Locate the cell with the specified text and output its (X, Y) center coordinate. 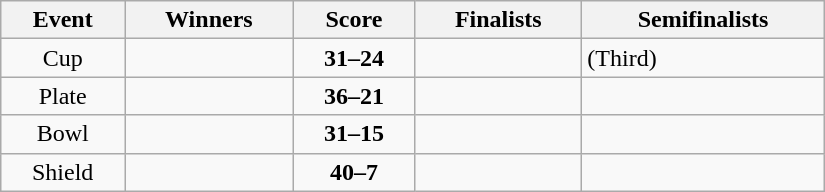
Bowl (63, 134)
36–21 (354, 96)
Finalists (498, 20)
Semifinalists (703, 20)
31–15 (354, 134)
Plate (63, 96)
Cup (63, 58)
31–24 (354, 58)
Winners (210, 20)
Shield (63, 172)
40–7 (354, 172)
Score (354, 20)
Event (63, 20)
(Third) (703, 58)
